Find where the given text appears and provide that cell's center as (X, Y) coordinate. 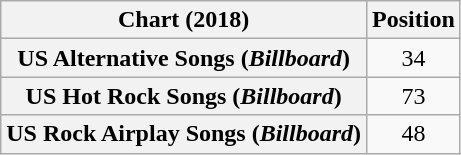
US Rock Airplay Songs (Billboard) (184, 134)
Position (414, 20)
US Hot Rock Songs (Billboard) (184, 96)
Chart (2018) (184, 20)
US Alternative Songs (Billboard) (184, 58)
73 (414, 96)
48 (414, 134)
34 (414, 58)
